From the cell containing the given text, extract its center point as [x, y] coordinate. 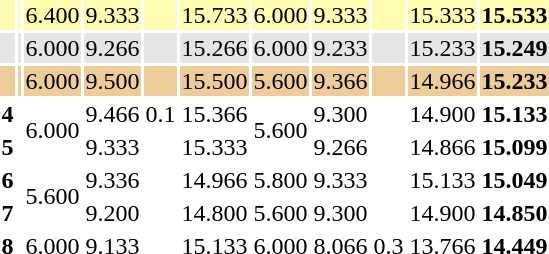
15.533 [514, 15]
15.266 [214, 48]
15.249 [514, 48]
5.800 [280, 180]
15.733 [214, 15]
15.366 [214, 114]
6 [8, 180]
14.850 [514, 213]
4 [8, 114]
15.500 [214, 81]
14.866 [442, 147]
9.466 [112, 114]
9.500 [112, 81]
5 [8, 147]
15.099 [514, 147]
14.800 [214, 213]
7 [8, 213]
0.1 [160, 114]
9.366 [340, 81]
9.336 [112, 180]
9.233 [340, 48]
15.049 [514, 180]
6.400 [52, 15]
9.200 [112, 213]
